Identify which cell holds the provided text, then report its (x, y) central coordinate. 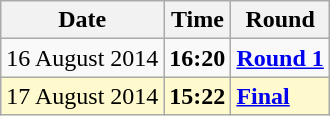
16:20 (198, 58)
Round (280, 20)
15:22 (198, 96)
Round 1 (280, 58)
Time (198, 20)
Date (82, 20)
17 August 2014 (82, 96)
Final (280, 96)
16 August 2014 (82, 58)
